Determine the [x, y] coordinate at the center of the cell enclosing the given text.  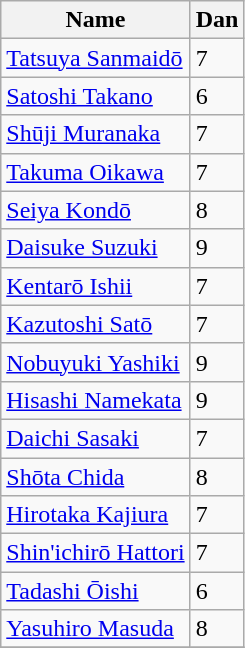
Dan [217, 20]
Hirotaka Kajiura [96, 515]
Name [96, 20]
Tatsuya Sanmaidō [96, 58]
Satoshi Takano [96, 96]
Hisashi Namekata [96, 400]
Seiya Kondō [96, 210]
Kentarō Ishii [96, 286]
Shin'ichirō Hattori [96, 553]
Daichi Sasaki [96, 438]
Nobuyuki Yashiki [96, 362]
Kazutoshi Satō [96, 324]
Takuma Oikawa [96, 172]
Shōta Chida [96, 477]
Tadashi Ōishi [96, 591]
Yasuhiro Masuda [96, 629]
Daisuke Suzuki [96, 248]
Shūji Muranaka [96, 134]
